Scan for the cell matching the given text and deliver its (x, y) coordinate at center. 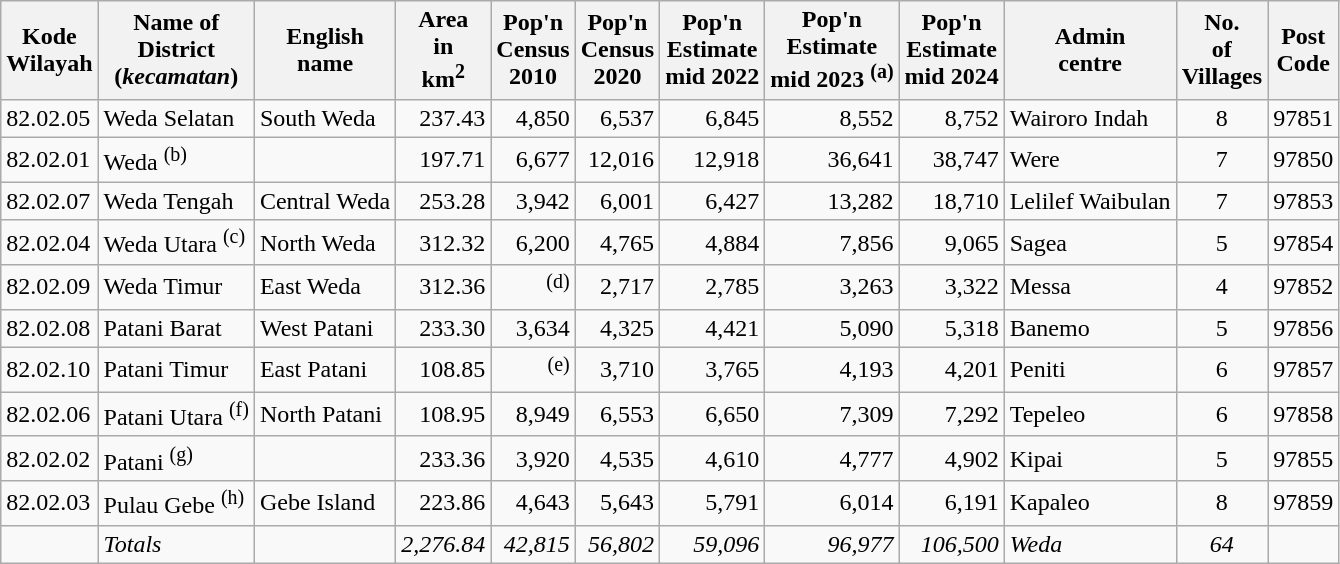
233.30 (444, 328)
97850 (1304, 160)
82.02.07 (50, 201)
Areain km2 (444, 50)
4,193 (832, 370)
2,276.84 (444, 544)
Weda Utara (c) (176, 242)
97857 (1304, 370)
Banemo (1090, 328)
12,918 (712, 160)
312.36 (444, 288)
Kode Wilayah (50, 50)
97851 (1304, 118)
Pop'nCensus2010 (533, 50)
Peniti (1090, 370)
Wairoro Indah (1090, 118)
237.43 (444, 118)
4,325 (617, 328)
4,643 (533, 504)
7,309 (832, 414)
82.02.05 (50, 118)
97858 (1304, 414)
82.02.06 (50, 414)
5,643 (617, 504)
82.02.09 (50, 288)
36,641 (832, 160)
233.36 (444, 458)
253.28 (444, 201)
Messa (1090, 288)
2,717 (617, 288)
Gebe Island (324, 504)
West Patani (324, 328)
3,710 (617, 370)
7,856 (832, 242)
5,090 (832, 328)
Name ofDistrict(kecamatan) (176, 50)
4,765 (617, 242)
3,765 (712, 370)
Weda Tengah (176, 201)
223.86 (444, 504)
4,535 (617, 458)
3,322 (952, 288)
Patani Utara (f) (176, 414)
4,902 (952, 458)
6,014 (832, 504)
18,710 (952, 201)
North Weda (324, 242)
6,200 (533, 242)
Tepeleo (1090, 414)
82.02.04 (50, 242)
Weda (1090, 544)
108.85 (444, 370)
96,977 (832, 544)
East Patani (324, 370)
Kipai (1090, 458)
108.95 (444, 414)
(d) (533, 288)
38,747 (952, 160)
97852 (1304, 288)
No. ofVillages (1222, 50)
(e) (533, 370)
5,791 (712, 504)
97855 (1304, 458)
Englishname (324, 50)
4,777 (832, 458)
13,282 (832, 201)
Lelilef Waibulan (1090, 201)
6,650 (712, 414)
9,065 (952, 242)
4,850 (533, 118)
Patani Barat (176, 328)
82.02.02 (50, 458)
2,785 (712, 288)
North Patani (324, 414)
8,949 (533, 414)
East Weda (324, 288)
4 (1222, 288)
6,553 (617, 414)
Patani Timur (176, 370)
59,096 (712, 544)
Pulau Gebe (h) (176, 504)
82.02.10 (50, 370)
PostCode (1304, 50)
6,191 (952, 504)
82.02.01 (50, 160)
97859 (1304, 504)
6,537 (617, 118)
4,884 (712, 242)
4,610 (712, 458)
3,263 (832, 288)
3,942 (533, 201)
6,845 (712, 118)
106,500 (952, 544)
Were (1090, 160)
312.32 (444, 242)
Sagea (1090, 242)
Totals (176, 544)
97856 (1304, 328)
South Weda (324, 118)
8,552 (832, 118)
56,802 (617, 544)
8,752 (952, 118)
Pop'nEstimatemid 2024 (952, 50)
82.02.03 (50, 504)
Pop'nEstimatemid 2022 (712, 50)
Pop'nCensus2020 (617, 50)
42,815 (533, 544)
3,634 (533, 328)
64 (1222, 544)
Central Weda (324, 201)
12,016 (617, 160)
5,318 (952, 328)
3,920 (533, 458)
82.02.08 (50, 328)
7,292 (952, 414)
Patani (g) (176, 458)
97853 (1304, 201)
97854 (1304, 242)
Weda Timur (176, 288)
Admincentre (1090, 50)
Weda (b) (176, 160)
6,677 (533, 160)
6,427 (712, 201)
6,001 (617, 201)
Weda Selatan (176, 118)
197.71 (444, 160)
Kapaleo (1090, 504)
4,201 (952, 370)
4,421 (712, 328)
Pop'nEstimatemid 2023 (a) (832, 50)
